Pinpoint the cell where the given text exists, returning its [x, y] midpoint coordinate. 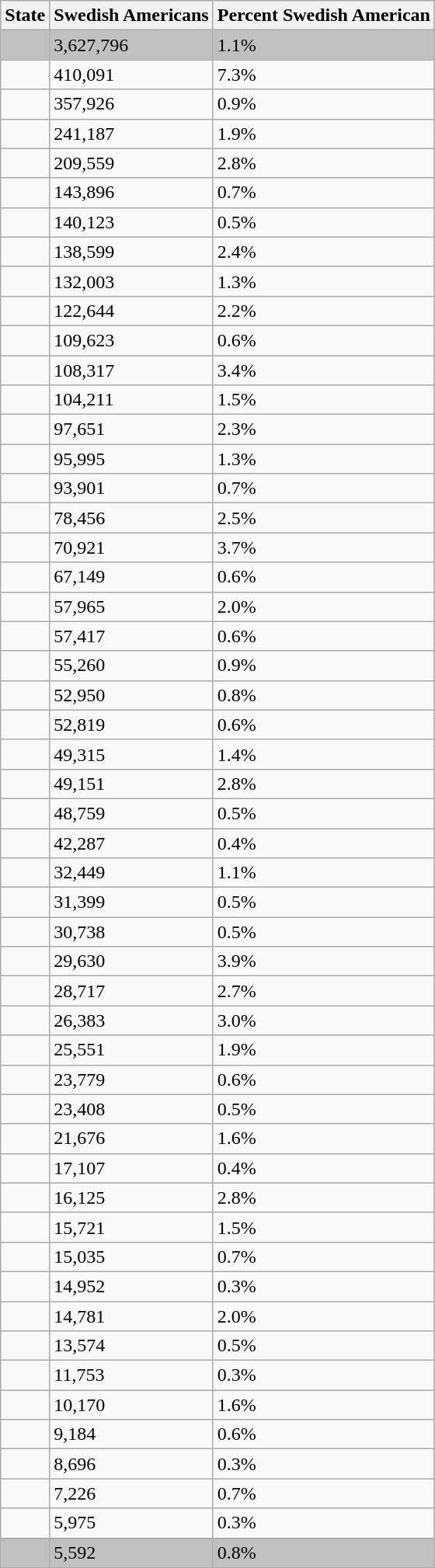
209,559 [131, 163]
17,107 [131, 1168]
2.3% [323, 429]
57,965 [131, 607]
95,995 [131, 459]
9,184 [131, 1434]
14,781 [131, 1316]
108,317 [131, 370]
2.4% [323, 252]
140,123 [131, 222]
97,651 [131, 429]
Swedish Americans [131, 16]
410,091 [131, 75]
3,627,796 [131, 45]
25,551 [131, 1050]
357,926 [131, 104]
5,592 [131, 1552]
3.0% [323, 1020]
104,211 [131, 400]
3.9% [323, 961]
70,921 [131, 548]
42,287 [131, 843]
109,623 [131, 340]
2.5% [323, 518]
31,399 [131, 902]
49,315 [131, 754]
7.3% [323, 75]
29,630 [131, 961]
93,901 [131, 488]
1.4% [323, 754]
241,187 [131, 134]
5,975 [131, 1523]
2.7% [323, 991]
13,574 [131, 1346]
7,226 [131, 1493]
14,952 [131, 1286]
3.4% [323, 370]
8,696 [131, 1464]
10,170 [131, 1405]
15,035 [131, 1257]
49,151 [131, 784]
16,125 [131, 1198]
23,408 [131, 1109]
28,717 [131, 991]
57,417 [131, 636]
15,721 [131, 1227]
67,149 [131, 577]
132,003 [131, 281]
26,383 [131, 1020]
122,644 [131, 311]
52,950 [131, 695]
2.2% [323, 311]
23,779 [131, 1080]
138,599 [131, 252]
143,896 [131, 193]
11,753 [131, 1375]
30,738 [131, 932]
78,456 [131, 518]
52,819 [131, 725]
State [25, 16]
32,449 [131, 873]
21,676 [131, 1139]
48,759 [131, 813]
3.7% [323, 548]
Percent Swedish American [323, 16]
55,260 [131, 666]
